Determine the (X, Y) coordinate at the center of the cell enclosing the given text.  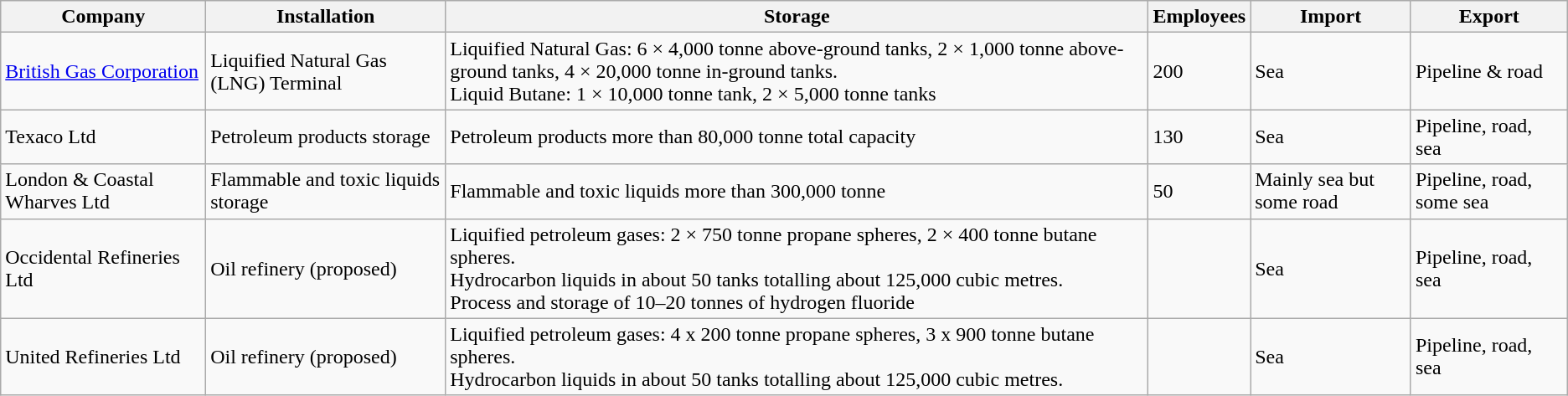
200 (1199, 71)
Petroleum products storage (326, 137)
Import (1331, 17)
Installation (326, 17)
Storage (797, 17)
Pipeline, road, some sea (1489, 191)
United Refineries Ltd (104, 357)
Company (104, 17)
130 (1199, 137)
Liquified Natural Gas (LNG) Terminal (326, 71)
British Gas Corporation (104, 71)
Petroleum products more than 80,000 tonne total capacity (797, 137)
Flammable and toxic liquids more than 300,000 tonne (797, 191)
Export (1489, 17)
Occidental Refineries Ltd (104, 268)
Texaco Ltd (104, 137)
Flammable and toxic liquids storage (326, 191)
London & Coastal Wharves Ltd (104, 191)
50 (1199, 191)
Pipeline & road (1489, 71)
Employees (1199, 17)
Mainly sea but some road (1331, 191)
